Detect which cell encompasses the target text, then output its (X, Y) center coordinate. 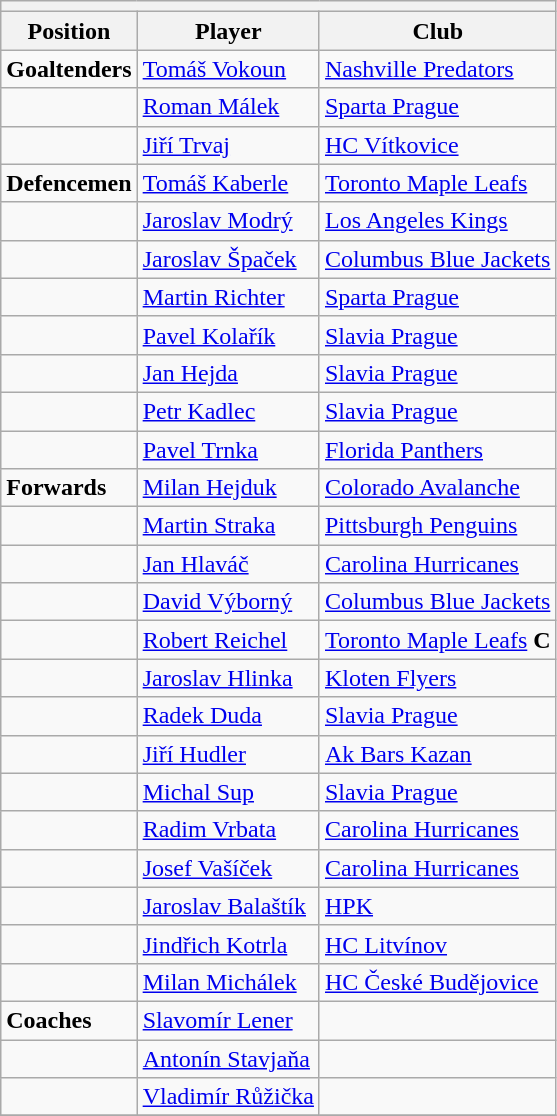
HC Vítkovice (438, 145)
Jindřich Kotrla (228, 944)
Milan Michálek (228, 982)
Michal Sup (228, 792)
Jan Hejda (228, 373)
Los Angeles Kings (438, 221)
Florida Panthers (438, 449)
David Výborný (228, 602)
Robert Reichel (228, 640)
Vladimír Růžička (228, 1097)
Antonín Stavjaňa (228, 1059)
Ak Bars Kazan (438, 754)
Jaroslav Balaštík (228, 906)
Player (228, 31)
Martin Richter (228, 297)
Coaches (69, 1020)
Petr Kadlec (228, 411)
Jaroslav Špaček (228, 259)
Josef Vašíček (228, 868)
Toronto Maple Leafs (438, 183)
Tomáš Kaberle (228, 183)
Milan Hejduk (228, 488)
Radek Duda (228, 716)
Slavomír Lener (228, 1020)
Jaroslav Modrý (228, 221)
HPK (438, 906)
Pittsburgh Penguins (438, 526)
Pavel Trnka (228, 449)
HC České Budějovice (438, 982)
Jaroslav Hlinka (228, 678)
Jiří Trvaj (228, 145)
Club (438, 31)
Goaltenders (69, 69)
Colorado Avalanche (438, 488)
Tomáš Vokoun (228, 69)
Nashville Predators (438, 69)
Jiří Hudler (228, 754)
Defencemen (69, 183)
Jan Hlaváč (228, 564)
Martin Straka (228, 526)
Pavel Kolařík (228, 335)
Position (69, 31)
HC Litvínov (438, 944)
Roman Málek (228, 107)
Toronto Maple Leafs C (438, 640)
Forwards (69, 488)
Kloten Flyers (438, 678)
Radim Vrbata (228, 830)
